Provide the [X, Y] coordinate of the cell's center where the given text is located.  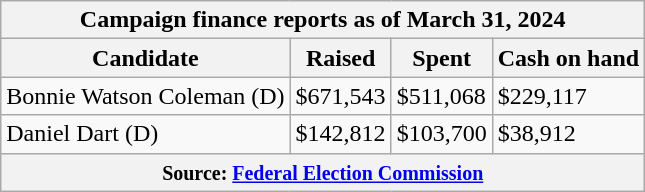
$142,812 [340, 134]
Source: Federal Election Commission [323, 172]
Raised [340, 58]
$103,700 [442, 134]
$511,068 [442, 96]
Spent [442, 58]
Daniel Dart (D) [146, 134]
Cash on hand [568, 58]
$38,912 [568, 134]
Campaign finance reports as of March 31, 2024 [323, 20]
Bonnie Watson Coleman (D) [146, 96]
Candidate [146, 58]
$671,543 [340, 96]
$229,117 [568, 96]
